Find where the given text appears and provide that cell's center as (X, Y) coordinate. 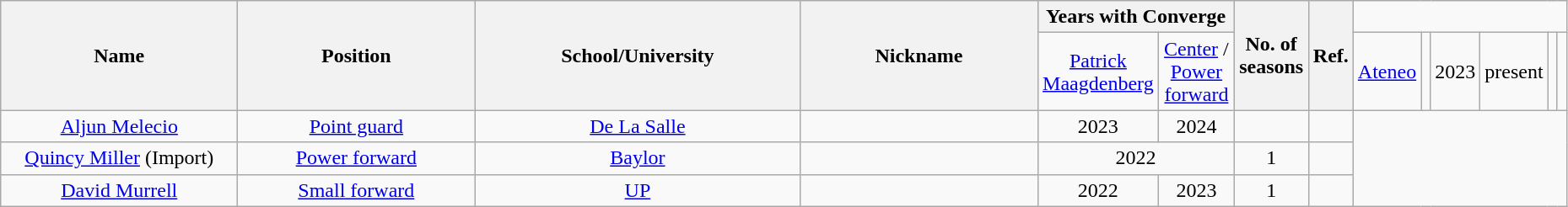
School/University (638, 56)
Quincy Miller (Import) (120, 158)
Ateneo (1387, 72)
Power forward (356, 158)
UP (638, 190)
Ref. (1331, 56)
Patrick Maagdenberg (1098, 72)
Baylor (638, 158)
2024 (1196, 126)
present (1514, 72)
Point guard (356, 126)
Nickname (919, 56)
Position (356, 56)
No. of seasons (1271, 56)
Center / Power forward (1196, 72)
De La Salle (638, 126)
Small forward (356, 190)
David Murrell (120, 190)
Name (120, 56)
Years with Converge (1135, 17)
Aljun Melecio (120, 126)
